Provide the [x, y] coordinate of the cell's center where the given text is located.  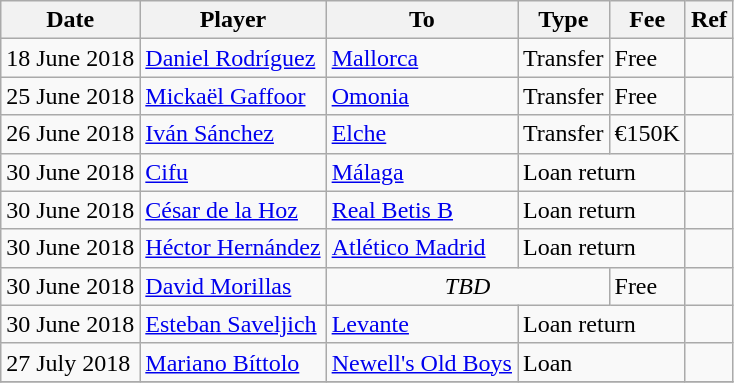
Atlético Madrid [422, 248]
Loan [602, 362]
Fee [647, 20]
Iván Sánchez [233, 134]
Mariano Bíttolo [233, 362]
Type [564, 20]
Mickaël Gaffoor [233, 96]
Esteban Saveljich [233, 324]
Málaga [422, 172]
€150K [647, 134]
26 June 2018 [70, 134]
Elche [422, 134]
25 June 2018 [70, 96]
David Morillas [233, 286]
Real Betis B [422, 210]
Newell's Old Boys [422, 362]
27 July 2018 [70, 362]
Ref [708, 20]
Daniel Rodríguez [233, 58]
Mallorca [422, 58]
Omonia [422, 96]
Héctor Hernández [233, 248]
18 June 2018 [70, 58]
Date [70, 20]
Cifu [233, 172]
Player [233, 20]
César de la Hoz [233, 210]
TBD [468, 286]
To [422, 20]
Levante [422, 324]
